Pinpoint the cell where the given text exists, returning its [x, y] midpoint coordinate. 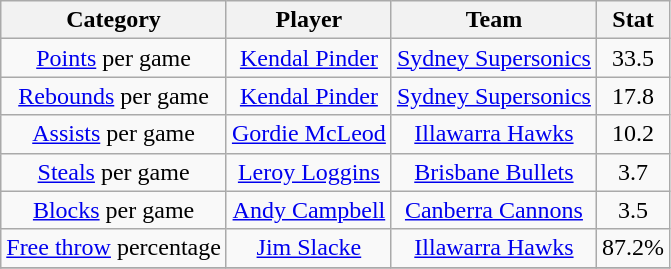
Canberra Cannons [494, 210]
Player [308, 20]
Brisbane Bullets [494, 172]
87.2% [632, 248]
Assists per game [114, 134]
3.7 [632, 172]
10.2 [632, 134]
Points per game [114, 58]
Blocks per game [114, 210]
Category [114, 20]
17.8 [632, 96]
Rebounds per game [114, 96]
Team [494, 20]
Steals per game [114, 172]
Gordie McLeod [308, 134]
Leroy Loggins [308, 172]
Stat [632, 20]
33.5 [632, 58]
Andy Campbell [308, 210]
3.5 [632, 210]
Free throw percentage [114, 248]
Jim Slacke [308, 248]
